Find where the given text appears and provide that cell's center as (x, y) coordinate. 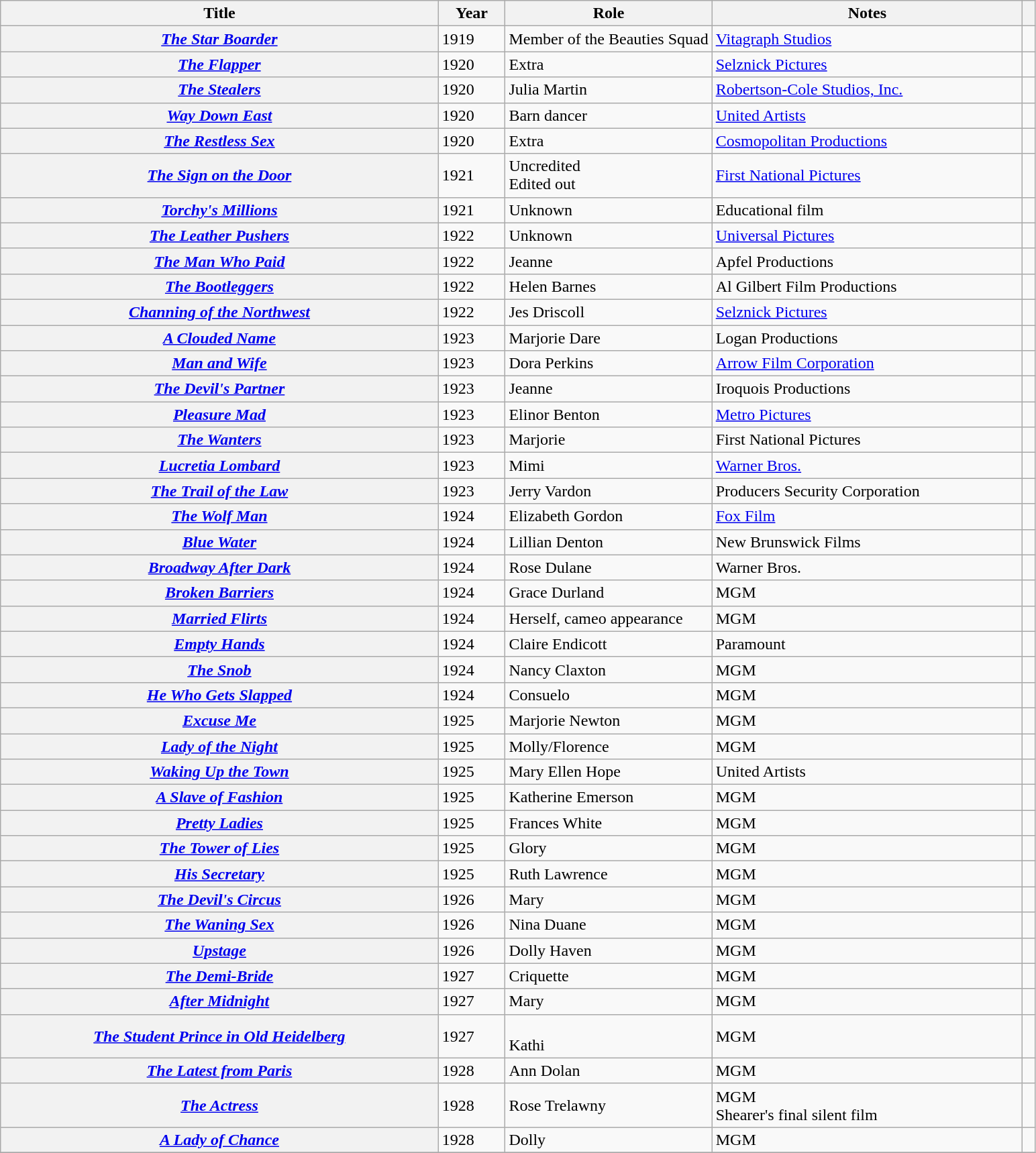
Blue Water (219, 542)
Torchy's Millions (219, 210)
The Devil's Partner (219, 389)
Role (609, 13)
Mimi (609, 465)
Frances White (609, 823)
Dolly (609, 1140)
Mary Ellen Hope (609, 772)
Marjorie Newton (609, 720)
Apfel Productions (867, 261)
Lucretia Lombard (219, 465)
Glory (609, 848)
Title (219, 13)
Jes Driscoll (609, 312)
Empty Hands (219, 644)
The Flapper (219, 64)
Elinor Benton (609, 415)
Waking Up the Town (219, 772)
Member of the Beauties Squad (609, 39)
The Devil's Circus (219, 899)
Lillian Denton (609, 542)
The Demi-Bride (219, 976)
Upstage (219, 950)
Kathi (609, 1036)
Cosmopolitan Productions (867, 141)
Universal Pictures (867, 235)
The Wanters (219, 440)
The Latest from Paris (219, 1070)
The Actress (219, 1105)
Nina Duane (609, 925)
Consuelo (609, 695)
Jerry Vardon (609, 491)
Molly/Florence (609, 747)
The Leather Pushers (219, 235)
A Slave of Fashion (219, 798)
Producers Security Corporation (867, 491)
Year (472, 13)
Ann Dolan (609, 1070)
Pleasure Mad (219, 415)
Lady of the Night (219, 747)
Notes (867, 13)
Ruth Lawrence (609, 874)
The Wolf Man (219, 516)
Elizabeth Gordon (609, 516)
Rose Dulane (609, 567)
UncreditedEdited out (609, 176)
A Lady of Chance (219, 1140)
Logan Productions (867, 337)
Vitagraph Studios (867, 39)
The Student Prince in Old Heidelberg (219, 1036)
Nancy Claxton (609, 669)
New Brunswick Films (867, 542)
Way Down East (219, 115)
Paramount (867, 644)
Al Gilbert Film Productions (867, 286)
The Bootleggers (219, 286)
The Sign on the Door (219, 176)
Herself, cameo appearance (609, 618)
Dora Perkins (609, 364)
Broken Barriers (219, 593)
Marjorie Dare (609, 337)
Arrow Film Corporation (867, 364)
Katherine Emerson (609, 798)
MGMShearer's final silent film (867, 1105)
Channing of the Northwest (219, 312)
Claire Endicott (609, 644)
Pretty Ladies (219, 823)
He Who Gets Slapped (219, 695)
Rose Trelawny (609, 1105)
Educational film (867, 210)
Dolly Haven (609, 950)
Married Flirts (219, 618)
The Tower of Lies (219, 848)
1919 (472, 39)
Grace Durland (609, 593)
The Stealers (219, 90)
Iroquois Productions (867, 389)
Marjorie (609, 440)
Helen Barnes (609, 286)
The Man Who Paid (219, 261)
The Waning Sex (219, 925)
Metro Pictures (867, 415)
Fox Film (867, 516)
A Clouded Name (219, 337)
Julia Martin (609, 90)
The Trail of the Law (219, 491)
Barn dancer (609, 115)
After Midnight (219, 1001)
Excuse Me (219, 720)
The Star Boarder (219, 39)
His Secretary (219, 874)
The Snob (219, 669)
Man and Wife (219, 364)
Criquette (609, 976)
Robertson-Cole Studios, Inc. (867, 90)
The Restless Sex (219, 141)
Broadway After Dark (219, 567)
